Provide the (x, y) coordinate of the cell's center where the given text is located.  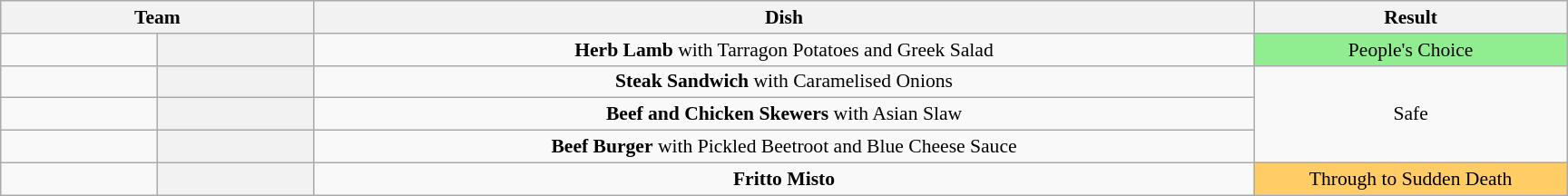
People's Choice (1410, 50)
Herb Lamb with Tarragon Potatoes and Greek Salad (784, 50)
Safe (1410, 114)
Through to Sudden Death (1410, 179)
Dish (784, 17)
Steak Sandwich with Caramelised Onions (784, 82)
Team (158, 17)
Fritto Misto (784, 179)
Result (1410, 17)
Beef and Chicken Skewers with Asian Slaw (784, 114)
Beef Burger with Pickled Beetroot and Blue Cheese Sauce (784, 147)
